Determine the [X, Y] coordinate at the center of the cell enclosing the given text.  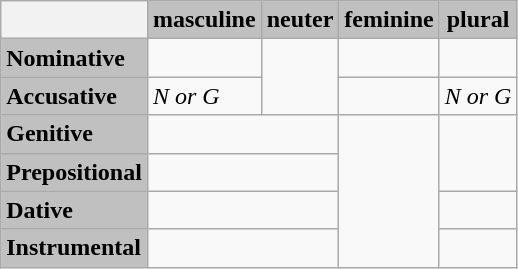
masculine [204, 20]
Accusative [74, 96]
Dative [74, 210]
Instrumental [74, 248]
feminine [389, 20]
plural [478, 20]
Genitive [74, 134]
Prepositional [74, 172]
Nominative [74, 58]
neuter [300, 20]
